Identify which cell holds the provided text, then report its (x, y) central coordinate. 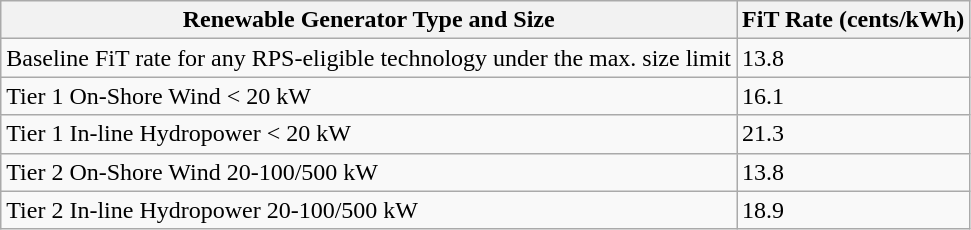
Tier 1 In-line Hydropower < 20 kW (369, 134)
Tier 1 On-Shore Wind < 20 kW (369, 96)
Tier 2 On-Shore Wind 20-100/500 kW (369, 172)
18.9 (854, 210)
21.3 (854, 134)
Tier 2 In-line Hydropower 20-100/500 kW (369, 210)
Baseline FiT rate for any RPS-eligible technology under the max. size limit (369, 58)
Renewable Generator Type and Size (369, 20)
FiT Rate (cents/kWh) (854, 20)
16.1 (854, 96)
